Determine the [X, Y] coordinate at the center of the cell enclosing the given text.  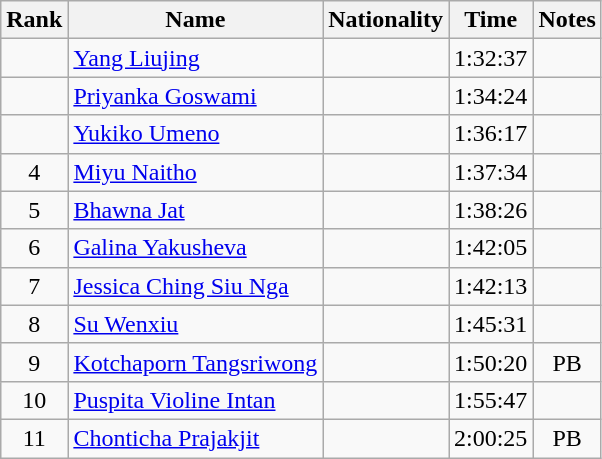
1:37:34 [490, 172]
Name [196, 20]
Rank [34, 20]
1:38:26 [490, 210]
Time [490, 20]
2:00:25 [490, 438]
Puspita Violine Intan [196, 400]
1:42:05 [490, 248]
11 [34, 438]
Kotchaporn Tangsriwong [196, 362]
1:55:47 [490, 400]
Galina Yakusheva [196, 248]
7 [34, 286]
5 [34, 210]
1:50:20 [490, 362]
Jessica Ching Siu Nga [196, 286]
10 [34, 400]
1:34:24 [490, 96]
1:45:31 [490, 324]
1:42:13 [490, 286]
9 [34, 362]
Bhawna Jat [196, 210]
Nationality [386, 20]
Priyanka Goswami [196, 96]
Miyu Naitho [196, 172]
4 [34, 172]
1:32:37 [490, 58]
Yang Liujing [196, 58]
Chonticha Prajakjit [196, 438]
8 [34, 324]
Su Wenxiu [196, 324]
Notes [567, 20]
Yukiko Umeno [196, 134]
6 [34, 248]
1:36:17 [490, 134]
